Output the (x, y) coordinate of the center of the cell containing the given text.  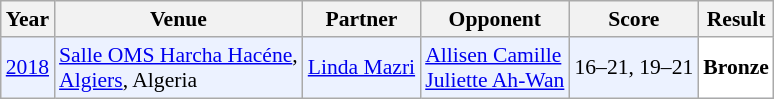
16–21, 19–21 (634, 68)
2018 (28, 68)
Venue (178, 19)
Score (634, 19)
Bronze (736, 68)
Result (736, 19)
Linda Mazri (362, 68)
Year (28, 19)
Partner (362, 19)
Salle OMS Harcha Hacéne,Algiers, Algeria (178, 68)
Allisen Camille Juliette Ah-Wan (494, 68)
Opponent (494, 19)
